Determine the [x, y] coordinate at the center of the cell enclosing the given text.  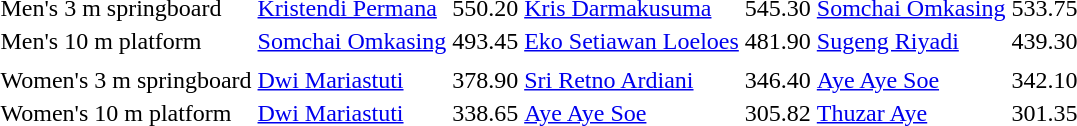
Somchai Omkasing [352, 41]
Sugeng Riyadi [911, 41]
Sri Retno Ardiani [632, 80]
Dwi Mariastuti [352, 80]
378.90 [486, 80]
481.90 [778, 41]
493.45 [486, 41]
Aye Aye Soe [911, 80]
346.40 [778, 80]
Eko Setiawan Loeloes [632, 41]
